Determine the [x, y] coordinate at the center of the cell enclosing the given text.  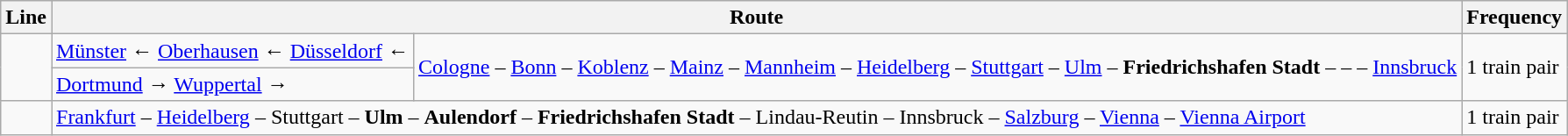
Cologne – Bonn – Koblenz – Mainz – Mannheim – Heidelberg – Stuttgart – Ulm – Friedrichshafen Stadt – – – Innsbruck [938, 68]
Frequency [1515, 18]
Dortmund → Wuppertal → [232, 84]
Line [26, 18]
Frankfurt – Heidelberg – Stuttgart – Ulm – Aulendorf – Friedrichshafen Stadt – Lindau-Reutin – Innsbruck – Salzburg – Vienna – Vienna Airport [756, 118]
Münster ← Oberhausen ← Düsseldorf ← [232, 51]
Route [756, 18]
